Return [X, Y] of the center of cell containing provided text 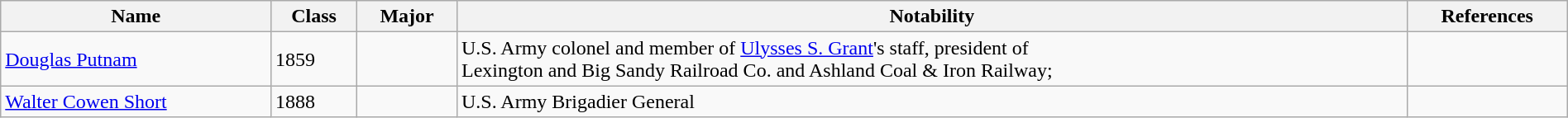
Walter Cowen Short [136, 101]
U.S. Army colonel and member of Ulysses S. Grant's staff, president ofLexington and Big Sandy Railroad Co. and Ashland Coal & Iron Railway; [931, 59]
1859 [314, 59]
Notability [931, 17]
References [1487, 17]
Name [136, 17]
1888 [314, 101]
Douglas Putnam [136, 59]
U.S. Army Brigadier General [931, 101]
Major [407, 17]
Class [314, 17]
